Search for the cell housing the specified text and yield its (X, Y) center coordinate. 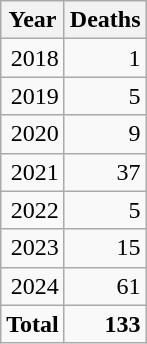
2022 (33, 210)
1 (105, 58)
61 (105, 286)
2019 (33, 96)
37 (105, 172)
Year (33, 20)
9 (105, 134)
2021 (33, 172)
2020 (33, 134)
Total (33, 324)
15 (105, 248)
2024 (33, 286)
2018 (33, 58)
Deaths (105, 20)
2023 (33, 248)
133 (105, 324)
